Output the [X, Y] coordinate of the center of the cell containing the given text.  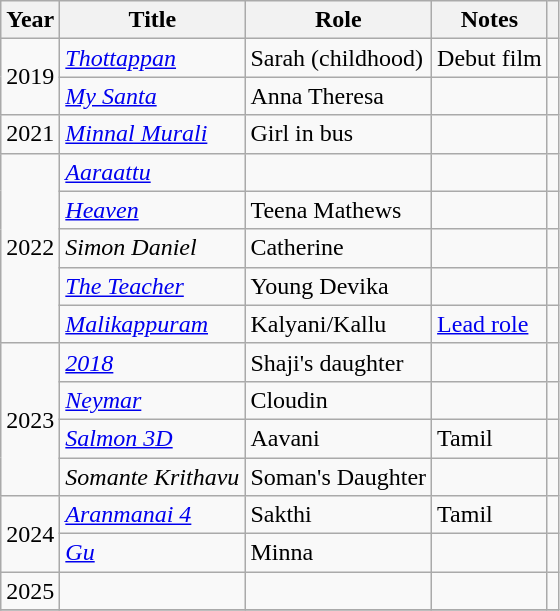
Simon Daniel [152, 248]
2024 [30, 534]
Notes [490, 20]
2023 [30, 419]
2019 [30, 77]
Debut film [490, 58]
Role [338, 20]
Heaven [152, 210]
Minnal Murali [152, 134]
Salmon 3D [152, 438]
Teena Mathews [338, 210]
The Teacher [152, 286]
Sakthi [338, 515]
Title [152, 20]
Minna [338, 553]
Catherine [338, 248]
Soman's Daughter [338, 477]
Sarah (childhood) [338, 58]
Aaraattu [152, 172]
Malikappuram [152, 324]
Cloudin [338, 400]
Shaji's daughter [338, 362]
Kalyani/Kallu [338, 324]
2018 [152, 362]
Aranmanai 4 [152, 515]
Lead role [490, 324]
Young Devika [338, 286]
Aavani [338, 438]
2025 [30, 591]
Somante Krithavu [152, 477]
My Santa [152, 96]
Year [30, 20]
Neymar [152, 400]
Thottappan [152, 58]
Anna Theresa [338, 96]
2022 [30, 248]
Girl in bus [338, 134]
2021 [30, 134]
Gu [152, 553]
